Identify which cell holds the provided text, then report its (x, y) central coordinate. 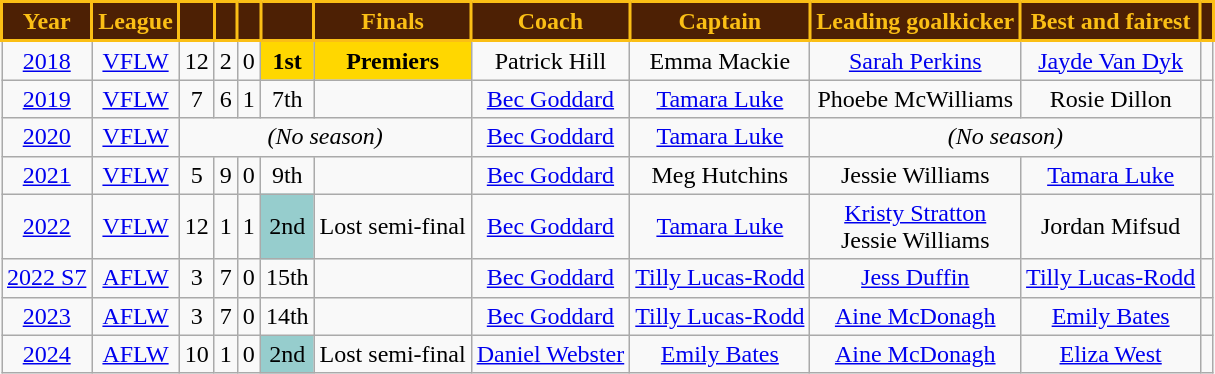
14th (287, 316)
Rosie Dillon (1111, 99)
Leading goalkicker (916, 22)
1st (287, 60)
2018 (47, 60)
Meg Hutchins (720, 175)
Daniel Webster (550, 354)
2020 (47, 137)
2022 (47, 226)
Coach (550, 22)
Finals (392, 22)
Jayde Van Dyk (1111, 60)
Year (47, 22)
7th (287, 99)
2019 (47, 99)
Jess Duffin (916, 278)
2022 S7 (47, 278)
6 (226, 99)
9 (226, 175)
Patrick Hill (550, 60)
15th (287, 278)
2 (226, 60)
10 (196, 354)
2023 (47, 316)
Kristy StrattonJessie Williams (916, 226)
9th (287, 175)
5 (196, 175)
Premiers (392, 60)
Phoebe McWilliams (916, 99)
League (136, 22)
Captain (720, 22)
Emma Mackie (720, 60)
Sarah Perkins (916, 60)
Jessie Williams (916, 175)
2021 (47, 175)
Best and fairest (1111, 22)
2024 (47, 354)
Jordan Mifsud (1111, 226)
Eliza West (1111, 354)
